Provide the [x, y] coordinate of the cell's center where the given text is located.  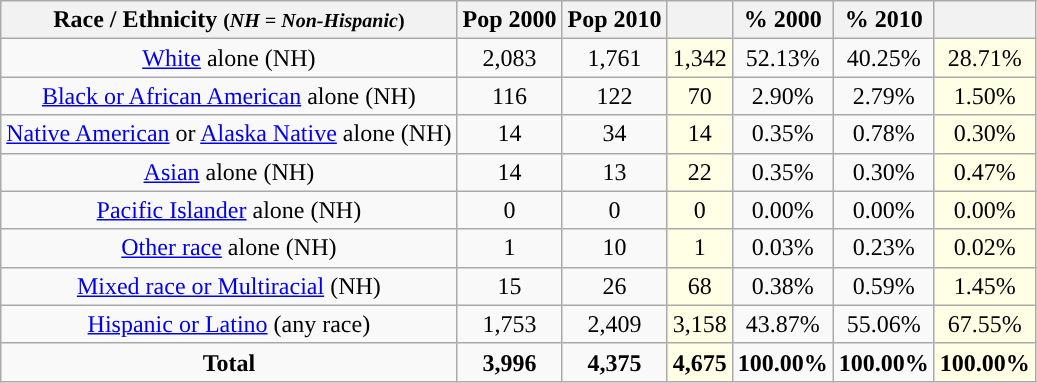
Mixed race or Multiracial (NH) [229, 286]
1.50% [984, 96]
2,083 [510, 58]
Black or African American alone (NH) [229, 96]
70 [700, 96]
0.03% [782, 248]
Native American or Alaska Native alone (NH) [229, 134]
2,409 [614, 324]
0.02% [984, 248]
3,996 [510, 362]
Pop 2010 [614, 20]
40.25% [884, 58]
Asian alone (NH) [229, 172]
122 [614, 96]
28.71% [984, 58]
22 [700, 172]
Pop 2000 [510, 20]
Total [229, 362]
% 2010 [884, 20]
15 [510, 286]
0.78% [884, 134]
Other race alone (NH) [229, 248]
0.23% [884, 248]
White alone (NH) [229, 58]
3,158 [700, 324]
0.38% [782, 286]
2.90% [782, 96]
34 [614, 134]
116 [510, 96]
1,342 [700, 58]
1.45% [984, 286]
0.47% [984, 172]
67.55% [984, 324]
52.13% [782, 58]
4,675 [700, 362]
26 [614, 286]
Hispanic or Latino (any race) [229, 324]
% 2000 [782, 20]
1,753 [510, 324]
4,375 [614, 362]
10 [614, 248]
Pacific Islander alone (NH) [229, 210]
Race / Ethnicity (NH = Non-Hispanic) [229, 20]
13 [614, 172]
2.79% [884, 96]
1,761 [614, 58]
55.06% [884, 324]
68 [700, 286]
43.87% [782, 324]
0.59% [884, 286]
